Extract the [X, Y] coordinate from the center of the cell holding the provided text.  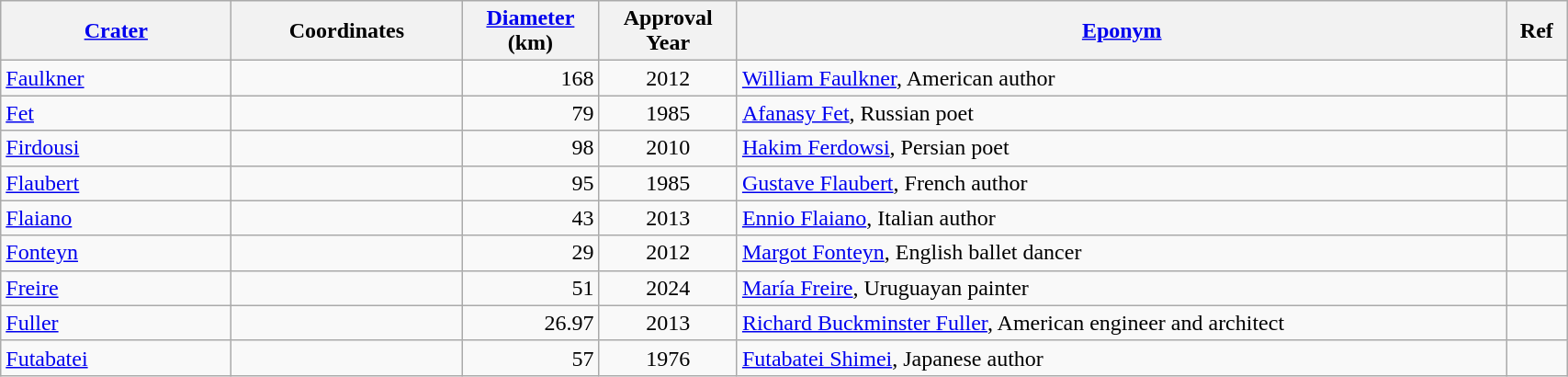
51 [531, 288]
Fet [116, 113]
María Freire, Uruguayan painter [1122, 288]
Coordinates [347, 31]
Margot Fonteyn, English ballet dancer [1122, 253]
Ennio Flaiano, Italian author [1122, 218]
98 [531, 148]
Flaubert [116, 183]
1976 [668, 358]
Firdousi [116, 148]
Eponym [1122, 31]
26.97 [531, 323]
29 [531, 253]
95 [531, 183]
43 [531, 218]
Fonteyn [116, 253]
2024 [668, 288]
Afanasy Fet, Russian poet [1122, 113]
79 [531, 113]
William Faulkner, American author [1122, 78]
57 [531, 358]
Futabatei Shimei, Japanese author [1122, 358]
Ref [1537, 31]
Freire [116, 288]
Richard Buckminster Fuller, American engineer and architect [1122, 323]
ApprovalYear [668, 31]
Fuller [116, 323]
Gustave Flaubert, French author [1122, 183]
168 [531, 78]
Futabatei [116, 358]
2010 [668, 148]
Faulkner [116, 78]
Diameter(km) [531, 31]
Crater [116, 31]
Hakim Ferdowsi, Persian poet [1122, 148]
Flaiano [116, 218]
